Return the (x, y) coordinate for the center point of the cell that contains the specified text.  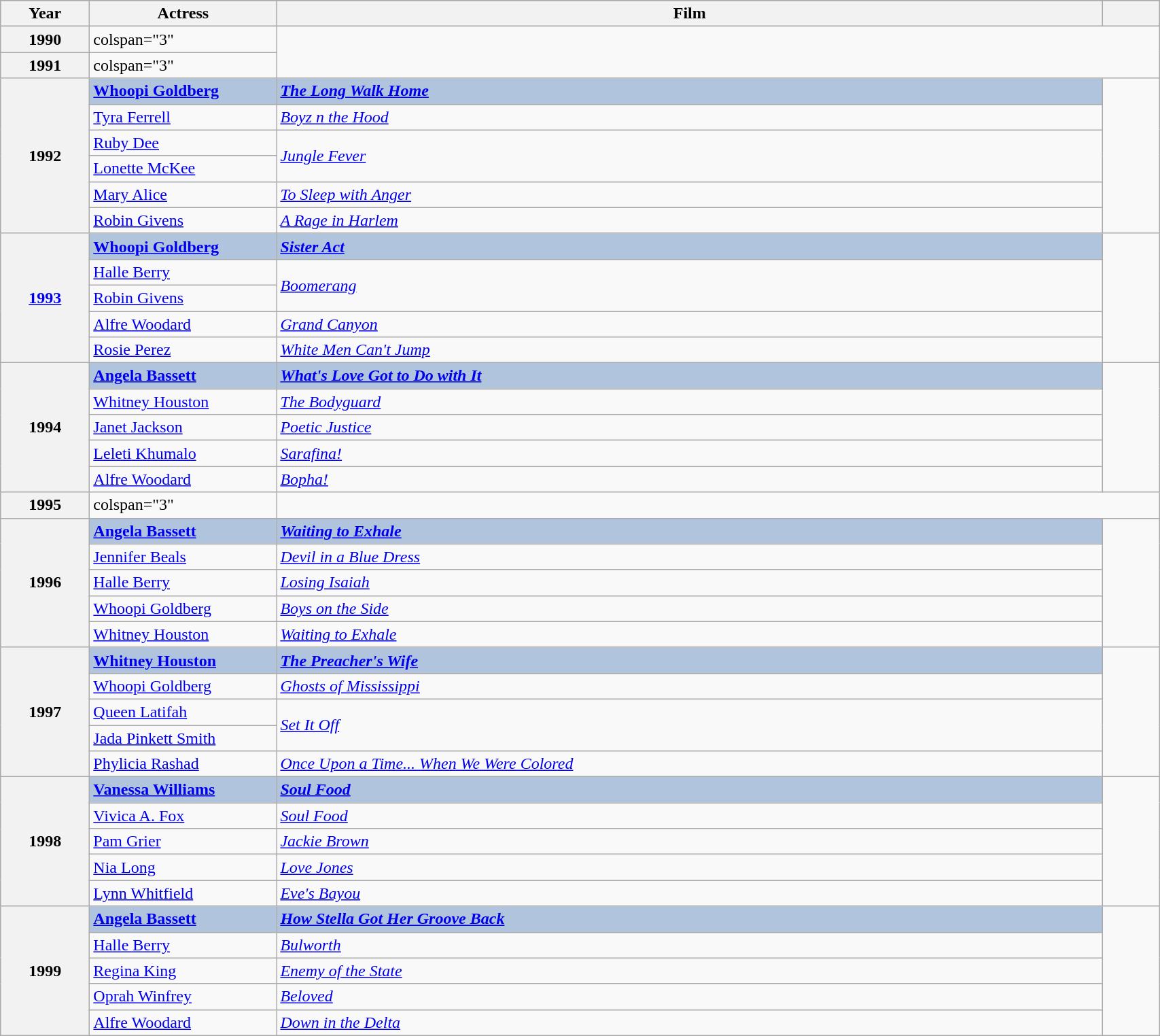
Enemy of the State (690, 971)
Sister Act (690, 246)
Vanessa Williams (183, 790)
Sarafina! (690, 453)
How Stella Got Her Groove Back (690, 919)
Queen Latifah (183, 712)
Eve's Bayou (690, 893)
Boyz n the Hood (690, 117)
Jada Pinkett Smith (183, 738)
Leleti Khumalo (183, 453)
Jungle Fever (690, 156)
Oprah Winfrey (183, 997)
Regina King (183, 971)
Mary Alice (183, 194)
Nia Long (183, 867)
Once Upon a Time... When We Were Colored (690, 764)
1990 (45, 39)
Ruby Dee (183, 143)
To Sleep with Anger (690, 194)
Pam Grier (183, 842)
1999 (45, 971)
White Men Can't Jump (690, 350)
Lynn Whitfield (183, 893)
Love Jones (690, 867)
A Rage in Harlem (690, 220)
Film (690, 14)
1996 (45, 583)
Down in the Delta (690, 1022)
Beloved (690, 997)
1998 (45, 842)
Jackie Brown (690, 842)
The Preacher's Wife (690, 660)
Jennifer Beals (183, 557)
1997 (45, 712)
1994 (45, 428)
The Long Walk Home (690, 91)
Grand Canyon (690, 324)
Year (45, 14)
Lonette McKee (183, 169)
What's Love Got to Do with It (690, 376)
Vivica A. Fox (183, 816)
Set It Off (690, 725)
Actress (183, 14)
Phylicia Rashad (183, 764)
Boomerang (690, 285)
1992 (45, 156)
Bopha! (690, 479)
Janet Jackson (183, 428)
Devil in a Blue Dress (690, 557)
The Bodyguard (690, 402)
Bulworth (690, 945)
Ghosts of Mississippi (690, 686)
Tyra Ferrell (183, 117)
1993 (45, 298)
Poetic Justice (690, 428)
1991 (45, 65)
1995 (45, 505)
Boys on the Side (690, 608)
Rosie Perez (183, 350)
Losing Isaiah (690, 583)
